Search for the cell housing the specified text and yield its [X, Y] center coordinate. 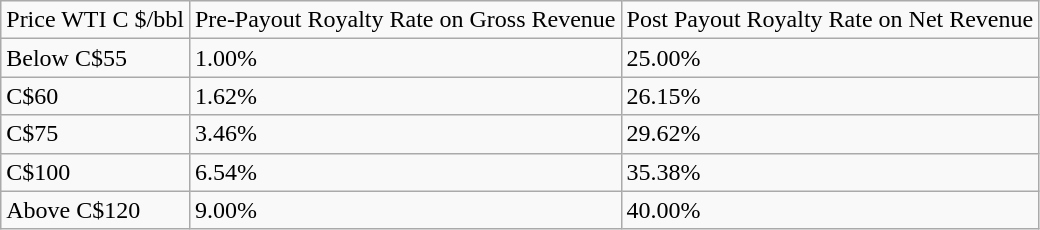
40.00% [830, 210]
Price WTI C $/bbl [96, 20]
1.00% [405, 58]
26.15% [830, 96]
3.46% [405, 134]
C$100 [96, 172]
35.38% [830, 172]
1.62% [405, 96]
C$75 [96, 134]
9.00% [405, 210]
Pre-Payout Royalty Rate on Gross Revenue [405, 20]
Post Payout Royalty Rate on Net Revenue [830, 20]
25.00% [830, 58]
Above C$120 [96, 210]
Below C$55 [96, 58]
6.54% [405, 172]
C$60 [96, 96]
29.62% [830, 134]
